Return the [x, y] coordinate for the center point of the cell that contains the specified text.  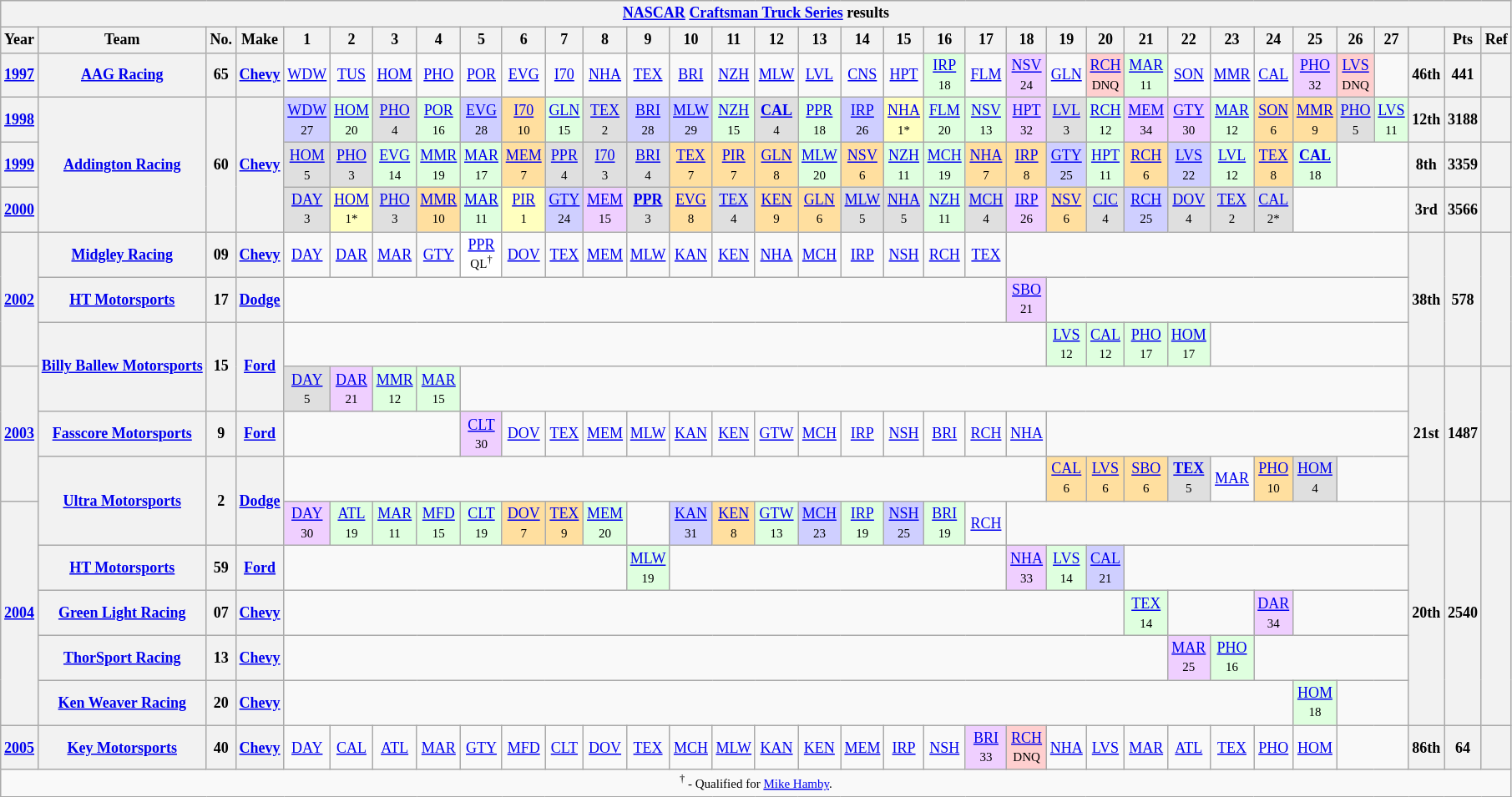
LVS22 [1189, 164]
64 [1463, 748]
DAY5 [307, 389]
19 [1066, 40]
MAR15 [439, 389]
FLM [986, 75]
12th [1426, 120]
3 [394, 40]
2005 [20, 748]
27 [1391, 40]
AAG Racing [122, 75]
† - Qualified for Mike Hamby. [756, 783]
TEX9 [564, 523]
HOM1* [352, 209]
12 [776, 40]
22 [1189, 40]
RCH12 [1105, 120]
MCH19 [944, 164]
LVL [820, 75]
BRI28 [648, 120]
DAY3 [307, 209]
26 [1356, 40]
KEN9 [776, 209]
MLW20 [820, 164]
20th [1426, 613]
DAR [352, 255]
21st [1426, 434]
GTY24 [564, 209]
RCH25 [1146, 209]
Billy Ballew Motorsports [122, 367]
10 [691, 40]
LVS11 [1391, 120]
HOM4 [1316, 479]
18 [1027, 40]
Green Light Racing [122, 613]
Addington Racing [122, 165]
HPT11 [1105, 164]
LVS6 [1105, 479]
TEX8 [1274, 164]
MFD [523, 748]
40 [220, 748]
MLW29 [691, 120]
LVS12 [1066, 345]
Year [20, 40]
IRP8 [1027, 164]
TUS [352, 75]
Make [260, 40]
60 [220, 165]
Ken Weaver Racing [122, 703]
SON [1189, 75]
EVG [523, 75]
BRI4 [648, 164]
TEX5 [1189, 479]
CLT [564, 748]
WDW [307, 75]
MEM7 [523, 164]
GTY25 [1066, 164]
KAN31 [691, 523]
ATL19 [352, 523]
8th [1426, 164]
GLN6 [820, 209]
1997 [20, 75]
CAL2* [1274, 209]
LVS14 [1066, 568]
LVSDNQ [1356, 75]
578 [1463, 300]
MMR10 [439, 209]
Ultra Motorsports [122, 501]
Team [122, 40]
SON6 [1274, 120]
MCH4 [986, 209]
NHA33 [1027, 568]
BRI19 [944, 523]
CAL21 [1105, 568]
DAR34 [1274, 613]
11 [733, 40]
NHA5 [904, 209]
MAR17 [482, 164]
2002 [20, 300]
PPR18 [820, 120]
MCH23 [820, 523]
PHO10 [1274, 479]
BRI33 [986, 748]
ThorSport Racing [122, 658]
GLN [1066, 75]
07 [220, 613]
MMR9 [1316, 120]
IRP18 [944, 75]
Ref [1496, 40]
4 [439, 40]
25 [1316, 40]
MEM20 [605, 523]
CIC4 [1105, 209]
PPR4 [564, 164]
NSV24 [1027, 75]
Fasscore Motorsports [122, 434]
HOM5 [307, 164]
KEN8 [733, 523]
MLW5 [862, 209]
CAL12 [1105, 345]
HOM18 [1316, 703]
LVL12 [1232, 164]
I70 [564, 75]
DAR21 [352, 389]
PIR7 [733, 164]
EVG8 [691, 209]
MAR12 [1232, 120]
NASCAR Craftsman Truck Series results [756, 13]
WDW27 [307, 120]
7 [564, 40]
CAL18 [1316, 164]
EVG28 [482, 120]
441 [1463, 75]
2004 [20, 613]
PHO32 [1316, 75]
Pts [1463, 40]
PIR1 [523, 209]
24 [1274, 40]
I703 [605, 164]
I7010 [523, 120]
MEM34 [1146, 120]
59 [220, 568]
LVS [1105, 748]
PHO4 [394, 120]
HPT [904, 75]
DAY30 [307, 523]
CAL6 [1066, 479]
MLW19 [648, 568]
16 [944, 40]
NZH [733, 75]
TEX7 [691, 164]
FLM20 [944, 120]
PHO5 [1356, 120]
MMR12 [394, 389]
86th [1426, 748]
8 [605, 40]
GTY30 [1189, 120]
EVG14 [394, 164]
DOV7 [523, 523]
NSH25 [904, 523]
MFD15 [439, 523]
23 [1232, 40]
DOV4 [1189, 209]
3566 [1463, 209]
CLT19 [482, 523]
MAR25 [1189, 658]
SBO6 [1146, 479]
1999 [20, 164]
HOM17 [1189, 345]
09 [220, 255]
2000 [20, 209]
PHO17 [1146, 345]
POR16 [439, 120]
1487 [1463, 434]
NHA7 [986, 164]
21 [1146, 40]
65 [220, 75]
2003 [20, 434]
No. [220, 40]
POR [482, 75]
TEX4 [733, 209]
MEM15 [605, 209]
Key Motorsports [122, 748]
LVL3 [1066, 120]
NZH15 [733, 120]
5 [482, 40]
IRP19 [862, 523]
HPT32 [1027, 120]
CNS [862, 75]
GTW13 [776, 523]
PPRQL† [482, 255]
3188 [1463, 120]
6 [523, 40]
2540 [1463, 613]
1998 [20, 120]
Midgley Racing [122, 255]
3359 [1463, 164]
3rd [1426, 209]
14 [862, 40]
1 [307, 40]
PPR3 [648, 209]
NSV13 [986, 120]
NHA1* [904, 120]
MMR19 [439, 164]
GLN8 [776, 164]
GTW [776, 434]
RCH6 [1146, 164]
CAL4 [776, 120]
TEX14 [1146, 613]
CLT30 [482, 434]
HOM20 [352, 120]
SBO21 [1027, 300]
PHO16 [1232, 658]
MMR [1232, 75]
46th [1426, 75]
GLN15 [564, 120]
38th [1426, 300]
